Detect which cell encompasses the target text, then output its (x, y) center coordinate. 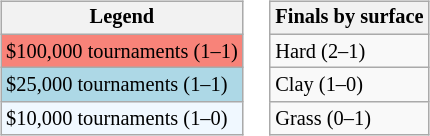
$25,000 tournaments (1–1) (122, 85)
Grass (0–1) (349, 119)
Hard (2–1) (349, 51)
Clay (1–0) (349, 85)
$100,000 tournaments (1–1) (122, 51)
$10,000 tournaments (1–0) (122, 119)
Legend (122, 18)
Finals by surface (349, 18)
